Extract the (X, Y) coordinate from the center of the cell holding the provided text.  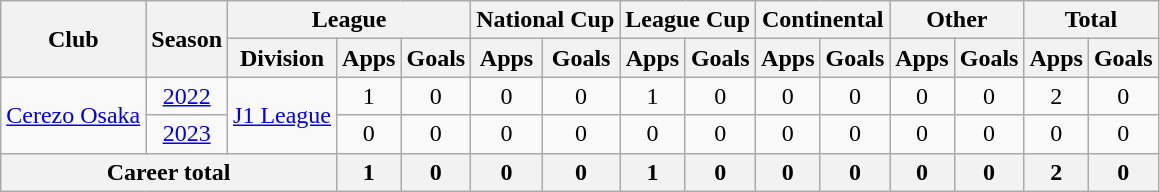
Club (74, 39)
Total (1091, 20)
Season (187, 39)
League (350, 20)
Career total (169, 172)
J1 League (282, 115)
Other (957, 20)
Continental (823, 20)
2022 (187, 96)
National Cup (546, 20)
League Cup (688, 20)
Cerezo Osaka (74, 115)
2023 (187, 134)
Division (282, 58)
